Capture the cell that displays the provided text and extract its (x, y) central coordinate. 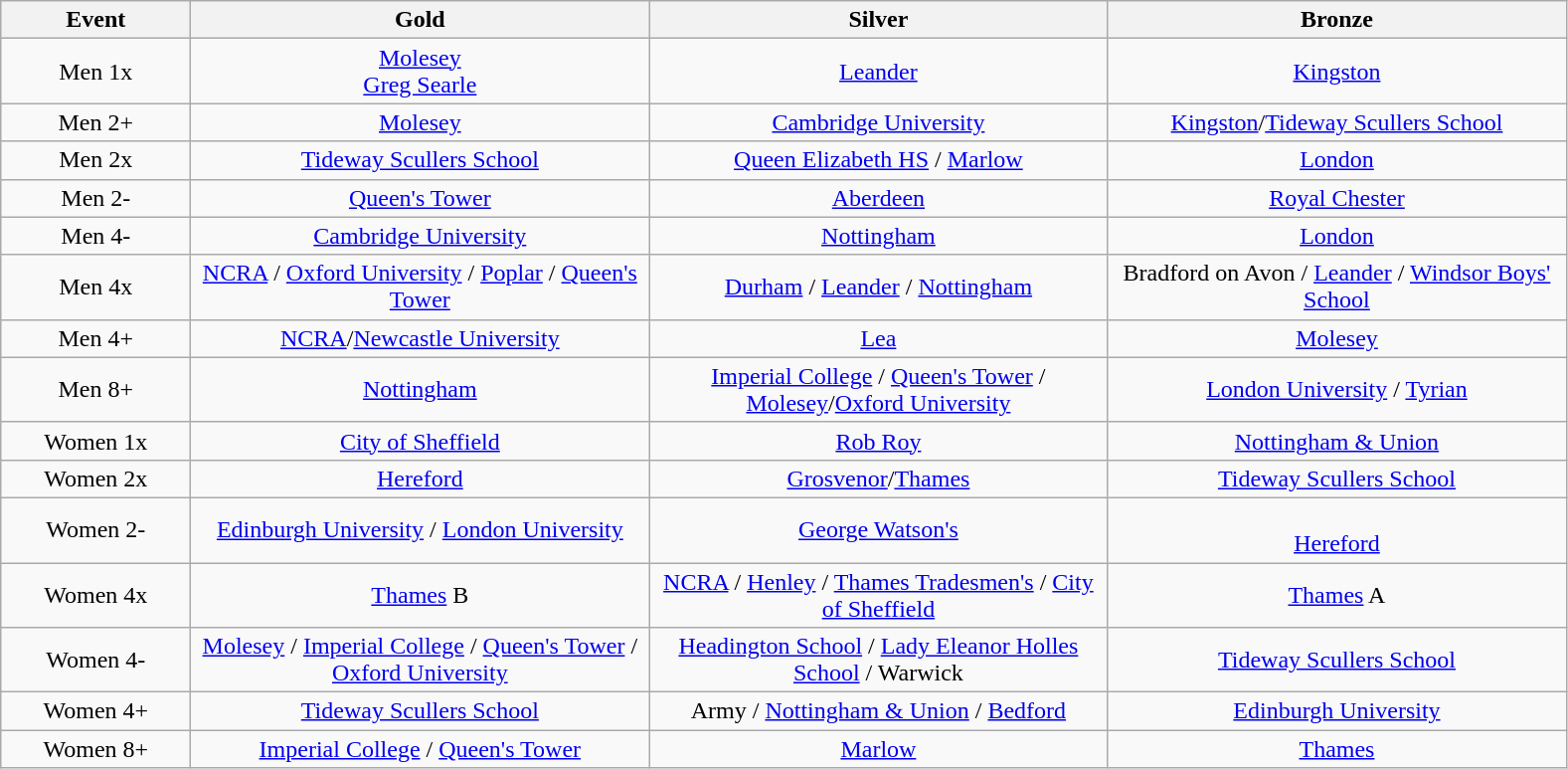
Men 4x (95, 287)
Thames (1336, 749)
Women 2x (95, 479)
Edinburgh University / London University (420, 529)
Women 4+ (95, 711)
Kingston/Tideway Scullers School (1336, 122)
MoleseyGreg Searle (420, 72)
Edinburgh University (1336, 711)
Bradford on Avon / Leander / Windsor Boys' School (1336, 287)
Grosvenor/Thames (879, 479)
London University / Tyrian (1336, 390)
Marlow (879, 749)
Army / Nottingham & Union / Bedford (879, 711)
Men 1x (95, 72)
Women 4x (95, 595)
Women 4- (95, 661)
Leander (879, 72)
NCRA/Newcastle University (420, 338)
Imperial College / Queen's Tower (420, 749)
Queen's Tower (420, 198)
Royal Chester (1336, 198)
Nottingham & Union (1336, 441)
Event (95, 20)
Women 2- (95, 529)
Men 4- (95, 236)
Men 8+ (95, 390)
Lea (879, 338)
Women 1x (95, 441)
Men 2- (95, 198)
Thames B (420, 595)
City of Sheffield (420, 441)
Durham / Leander / Nottingham (879, 287)
Molesey / Imperial College / Queen's Tower / Oxford University (420, 661)
George Watson's (879, 529)
Men 4+ (95, 338)
NCRA / Oxford University / Poplar / Queen's Tower (420, 287)
Imperial College / Queen's Tower / Molesey/Oxford University (879, 390)
NCRA / Henley / Thames Tradesmen's / City of Sheffield (879, 595)
Bronze (1336, 20)
Men 2x (95, 160)
Queen Elizabeth HS / Marlow (879, 160)
Headington School / Lady Eleanor Holles School / Warwick (879, 661)
Kingston (1336, 72)
Silver (879, 20)
Rob Roy (879, 441)
Aberdeen (879, 198)
Men 2+ (95, 122)
Thames A (1336, 595)
Women 8+ (95, 749)
Gold (420, 20)
